Identify which cell holds the provided text, then report its (x, y) central coordinate. 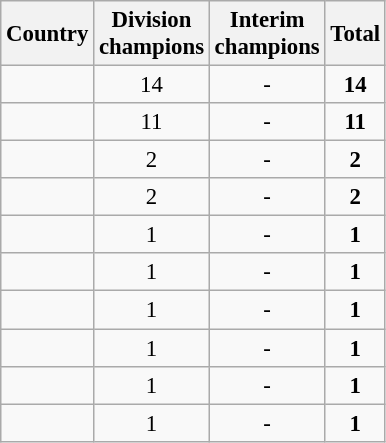
Country (48, 34)
Divisionchampions (152, 34)
Interimchampions (267, 34)
Total (355, 34)
